Return the [X, Y] coordinate for the center point of the cell that contains the specified text.  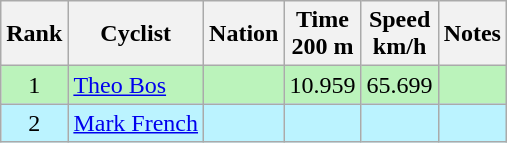
65.699 [400, 85]
Notes [472, 34]
Speedkm/h [400, 34]
10.959 [322, 85]
1 [34, 85]
Nation [244, 34]
Mark French [136, 123]
Time200 m [322, 34]
2 [34, 123]
Cyclist [136, 34]
Theo Bos [136, 85]
Rank [34, 34]
